Search for the cell housing the specified text and yield its (X, Y) center coordinate. 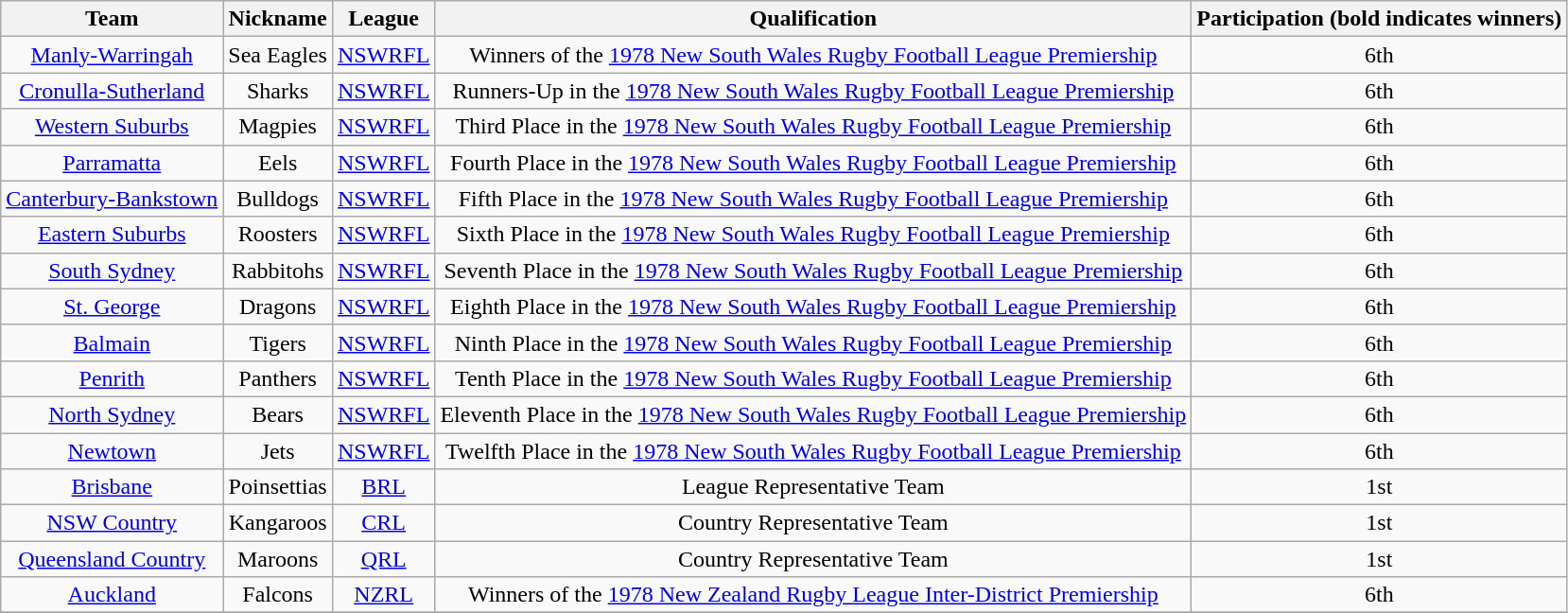
Eels (278, 163)
NSW Country (112, 523)
Western Suburbs (112, 127)
Third Place in the 1978 New South Wales Rugby Football League Premiership (813, 127)
Tenth Place in the 1978 New South Wales Rugby Football League Premiership (813, 378)
Queensland Country (112, 559)
QRL (383, 559)
Sharks (278, 91)
Balmain (112, 342)
Winners of the 1978 New South Wales Rugby Football League Premiership (813, 55)
Team (112, 19)
Bulldogs (278, 199)
Eighth Place in the 1978 New South Wales Rugby Football League Premiership (813, 306)
Nickname (278, 19)
Manly-Warringah (112, 55)
Jets (278, 451)
Fourth Place in the 1978 New South Wales Rugby Football League Premiership (813, 163)
Runners-Up in the 1978 New South Wales Rugby Football League Premiership (813, 91)
Tigers (278, 342)
Bears (278, 414)
Qualification (813, 19)
St. George (112, 306)
Kangaroos (278, 523)
Magpies (278, 127)
Fifth Place in the 1978 New South Wales Rugby Football League Premiership (813, 199)
League Representative Team (813, 487)
Roosters (278, 235)
Canterbury-Bankstown (112, 199)
Maroons (278, 559)
BRL (383, 487)
Participation (bold indicates winners) (1379, 19)
Dragons (278, 306)
Brisbane (112, 487)
Eleventh Place in the 1978 New South Wales Rugby Football League Premiership (813, 414)
Winners of the 1978 New Zealand Rugby League Inter-District Premiership (813, 595)
Sea Eagles (278, 55)
Cronulla-Sutherland (112, 91)
Twelfth Place in the 1978 New South Wales Rugby Football League Premiership (813, 451)
Sixth Place in the 1978 New South Wales Rugby Football League Premiership (813, 235)
Penrith (112, 378)
Falcons (278, 595)
League (383, 19)
Newtown (112, 451)
Eastern Suburbs (112, 235)
Ninth Place in the 1978 New South Wales Rugby Football League Premiership (813, 342)
North Sydney (112, 414)
Parramatta (112, 163)
Poinsettias (278, 487)
Auckland (112, 595)
Panthers (278, 378)
NZRL (383, 595)
Seventh Place in the 1978 New South Wales Rugby Football League Premiership (813, 271)
Rabbitohs (278, 271)
South Sydney (112, 271)
CRL (383, 523)
